Extract the (x, y) coordinate from the center of the cell holding the provided text.  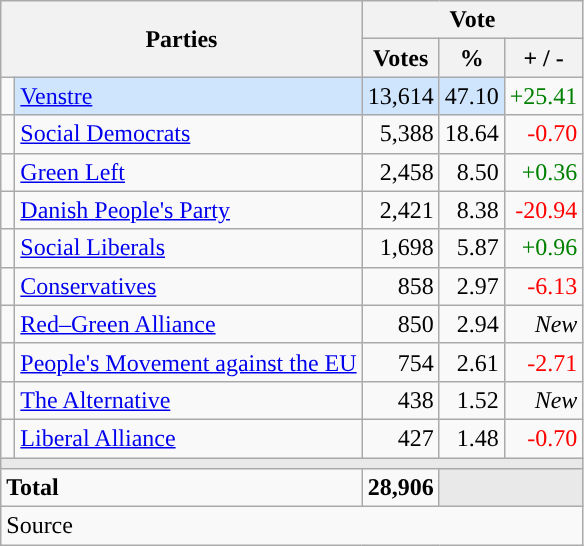
-6.13 (544, 286)
5,388 (400, 134)
Vote (472, 20)
+0.36 (544, 172)
427 (400, 438)
Liberal Alliance (188, 438)
2,458 (400, 172)
Total (182, 488)
-20.94 (544, 210)
13,614 (400, 96)
+0.96 (544, 248)
1.48 (472, 438)
Venstre (188, 96)
Red–Green Alliance (188, 324)
438 (400, 400)
The Alternative (188, 400)
% (472, 58)
18.64 (472, 134)
47.10 (472, 96)
8.38 (472, 210)
850 (400, 324)
+25.41 (544, 96)
+ / - (544, 58)
1.52 (472, 400)
858 (400, 286)
Parties (182, 39)
8.50 (472, 172)
Votes (400, 58)
Social Democrats (188, 134)
28,906 (400, 488)
5.87 (472, 248)
People's Movement against the EU (188, 362)
2.61 (472, 362)
Danish People's Party (188, 210)
Source (292, 526)
Social Liberals (188, 248)
2.94 (472, 324)
Conservatives (188, 286)
-2.71 (544, 362)
2,421 (400, 210)
754 (400, 362)
2.97 (472, 286)
1,698 (400, 248)
Green Left (188, 172)
